Identify which cell holds the provided text, then report its (x, y) central coordinate. 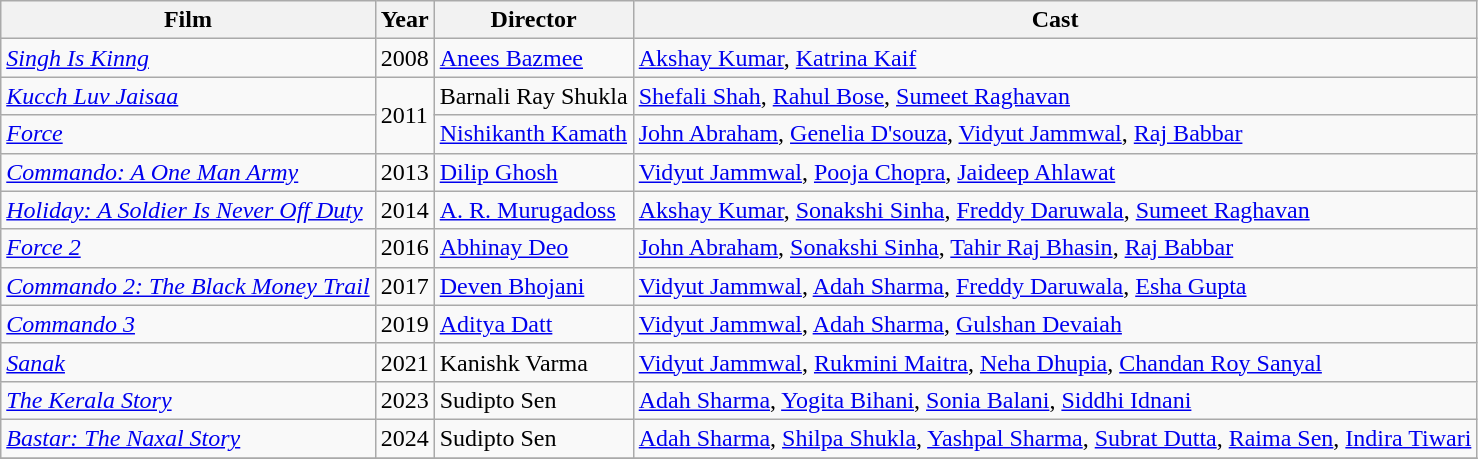
Nishikanth Kamath (534, 134)
John Abraham, Genelia D'souza, Vidyut Jammwal, Raj Babbar (1055, 134)
A. R. Murugadoss (534, 210)
Force 2 (188, 248)
2023 (404, 400)
2016 (404, 248)
2014 (404, 210)
Commando 3 (188, 324)
Deven Bhojani (534, 286)
Anees Bazmee (534, 58)
Abhinay Deo (534, 248)
Film (188, 20)
Singh Is Kinng (188, 58)
Dilip Ghosh (534, 172)
Kucch Luv Jaisaa (188, 96)
Commando 2: The Black Money Trail (188, 286)
Shefali Shah, Rahul Bose, Sumeet Raghavan (1055, 96)
2017 (404, 286)
Adah Sharma, Yogita Bihani, Sonia Balani, Siddhi Idnani (1055, 400)
2013 (404, 172)
Force (188, 134)
2011 (404, 115)
2008 (404, 58)
2024 (404, 438)
Cast (1055, 20)
The Kerala Story (188, 400)
Vidyut Jammwal, Rukmini Maitra, Neha Dhupia, Chandan Roy Sanyal (1055, 362)
Bastar: The Naxal Story (188, 438)
Year (404, 20)
Adah Sharma, Shilpa Shukla, Yashpal Sharma, Subrat Dutta, Raima Sen, Indira Tiwari (1055, 438)
Holiday: A Soldier Is Never Off Duty (188, 210)
Barnali Ray Shukla (534, 96)
Kanishk Varma (534, 362)
Director (534, 20)
Vidyut Jammwal, Pooja Chopra, Jaideep Ahlawat (1055, 172)
John Abraham, Sonakshi Sinha, Tahir Raj Bhasin, Raj Babbar (1055, 248)
Akshay Kumar, Katrina Kaif (1055, 58)
2021 (404, 362)
Vidyut Jammwal, Adah Sharma, Gulshan Devaiah (1055, 324)
2019 (404, 324)
Commando: A One Man Army (188, 172)
Vidyut Jammwal, Adah Sharma, Freddy Daruwala, Esha Gupta (1055, 286)
Sanak (188, 362)
Aditya Datt (534, 324)
Akshay Kumar, Sonakshi Sinha, Freddy Daruwala, Sumeet Raghavan (1055, 210)
